Provide the [X, Y] coordinate of the cell's center where the given text is located.  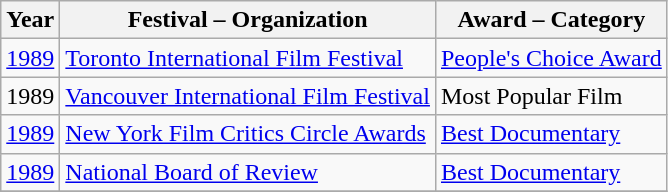
People's Choice Award [551, 58]
Year [30, 20]
Festival – Organization [248, 20]
National Board of Review [248, 172]
Most Popular Film [551, 96]
Vancouver International Film Festival [248, 96]
New York Film Critics Circle Awards [248, 134]
Toronto International Film Festival [248, 58]
Award – Category [551, 20]
